Return (x, y) of the center of cell containing provided text 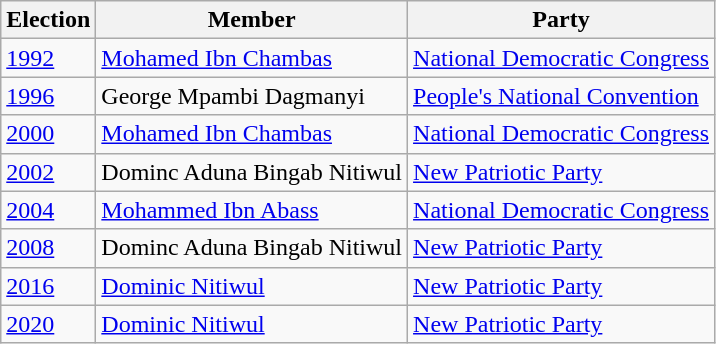
Member (252, 20)
2020 (48, 324)
Party (562, 20)
1996 (48, 96)
2000 (48, 134)
1992 (48, 58)
George Mpambi Dagmanyi (252, 96)
Election (48, 20)
2002 (48, 172)
2004 (48, 210)
2008 (48, 248)
2016 (48, 286)
People's National Convention (562, 96)
Mohammed Ibn Abass (252, 210)
